Provide the (x, y) coordinate of the cell's center where the given text is located.  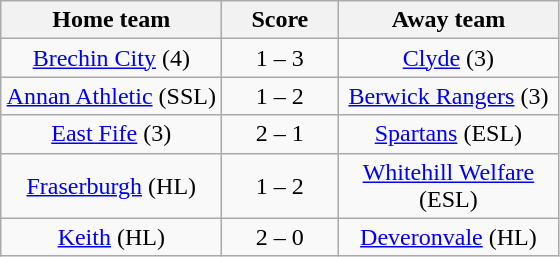
Annan Athletic (SSL) (112, 96)
Home team (112, 20)
Keith (HL) (112, 237)
Fraserburgh (HL) (112, 186)
Brechin City (4) (112, 58)
Clyde (3) (448, 58)
2 – 1 (280, 134)
Score (280, 20)
Berwick Rangers (3) (448, 96)
2 – 0 (280, 237)
Spartans (ESL) (448, 134)
Deveronvale (HL) (448, 237)
1 – 3 (280, 58)
East Fife (3) (112, 134)
Away team (448, 20)
Whitehill Welfare (ESL) (448, 186)
